Provide the [x, y] coordinate of the cell's center where the given text is located.  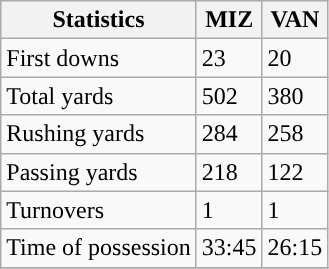
218 [229, 172]
Rushing yards [99, 134]
20 [295, 58]
VAN [295, 20]
Passing yards [99, 172]
258 [295, 134]
284 [229, 134]
Statistics [99, 20]
Turnovers [99, 210]
MIZ [229, 20]
Time of possession [99, 248]
502 [229, 96]
23 [229, 58]
First downs [99, 58]
122 [295, 172]
33:45 [229, 248]
26:15 [295, 248]
Total yards [99, 96]
380 [295, 96]
